Determine the (X, Y) coordinate at the center of the cell enclosing the given text.  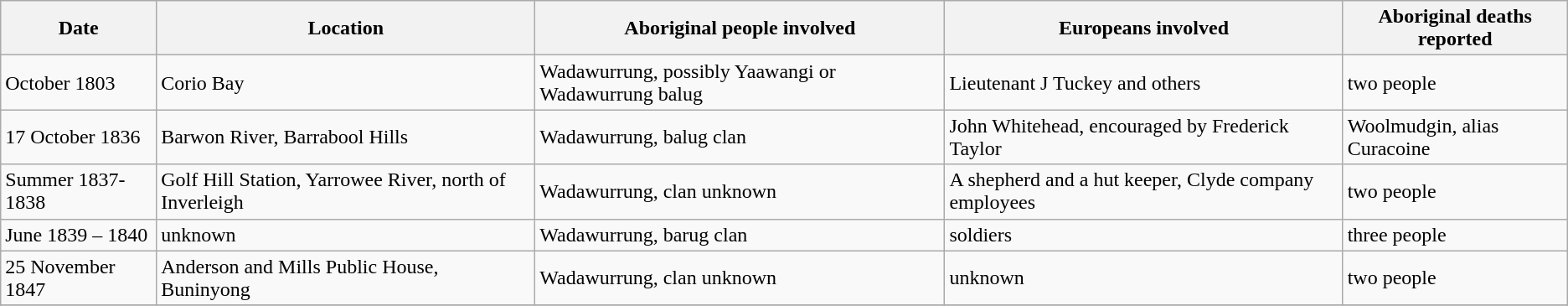
June 1839 – 1840 (79, 235)
October 1803 (79, 82)
Corio Bay (346, 82)
Aboriginal deaths reported (1455, 29)
Europeans involved (1144, 29)
Summer 1837-1838 (79, 191)
Location (346, 29)
Anderson and Mills Public House, Buninyong (346, 278)
Woolmudgin, alias Curacoine (1455, 137)
Aboriginal people involved (740, 29)
25 November 1847 (79, 278)
Wadawurrung, balug clan (740, 137)
17 October 1836 (79, 137)
Barwon River, Barrabool Hills (346, 137)
three people (1455, 235)
A shepherd and a hut keeper, Clyde company employees (1144, 191)
Wadawurrung, possibly Yaawangi or Wadawurrung balug (740, 82)
Date (79, 29)
soldiers (1144, 235)
Golf Hill Station, Yarrowee River, north of Inverleigh (346, 191)
John Whitehead, encouraged by Frederick Taylor (1144, 137)
Wadawurrung, barug clan (740, 235)
Lieutenant J Tuckey and others (1144, 82)
